Find where the given text appears and provide that cell's center as (X, Y) coordinate. 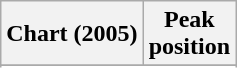
Peakposition (189, 34)
Chart (2005) (72, 34)
